Determine the (X, Y) coordinate at the center of the cell enclosing the given text.  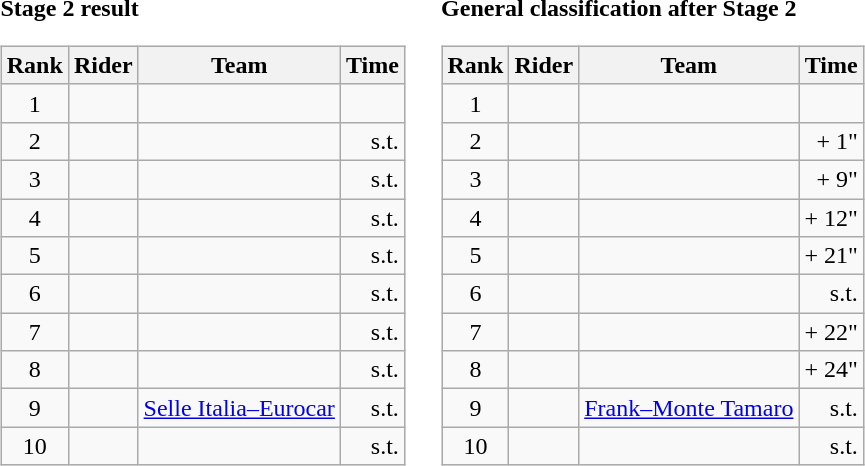
+ 1" (831, 141)
+ 9" (831, 179)
+ 12" (831, 217)
+ 24" (831, 370)
+ 21" (831, 256)
+ 22" (831, 332)
Frank–Monte Tamaro (689, 408)
Selle Italia–Eurocar (239, 408)
